Find where the given text appears and provide that cell's center as (X, Y) coordinate. 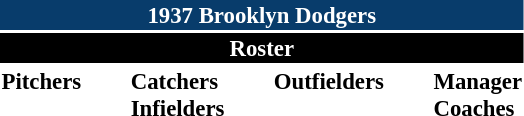
Roster (262, 48)
1937 Brooklyn Dodgers (262, 15)
